Scan for the cell matching the given text and deliver its (x, y) coordinate at center. 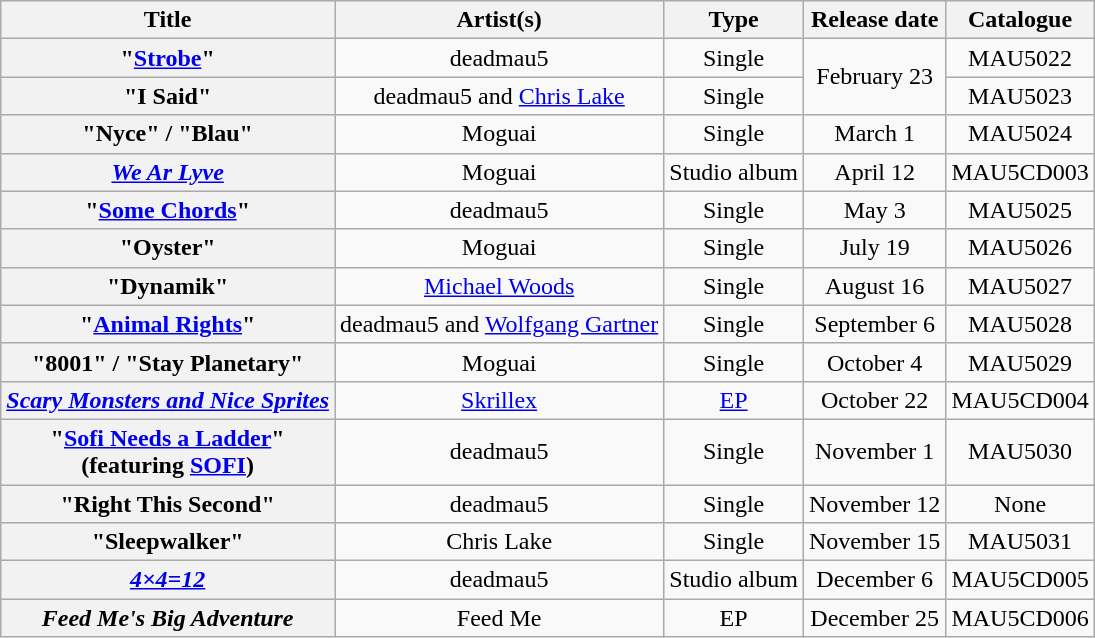
March 1 (874, 134)
MAU5024 (1020, 134)
"Nyce" / "Blau" (168, 134)
"Sofi Needs a Ladder" (featuring SOFI) (168, 452)
"Sleepwalker" (168, 542)
MAU5027 (1020, 286)
None (1020, 503)
Type (734, 20)
Chris Lake (498, 542)
"Some Chords" (168, 210)
Feed Me (498, 618)
Release date (874, 20)
deadmau5 and Chris Lake (498, 96)
February 23 (874, 77)
deadmau5 and Wolfgang Gartner (498, 324)
Artist(s) (498, 20)
MAU5028 (1020, 324)
"Strobe" (168, 58)
May 3 (874, 210)
We Ar Lyve (168, 172)
Title (168, 20)
August 16 (874, 286)
MAU5025 (1020, 210)
Catalogue (1020, 20)
Feed Me's Big Adventure (168, 618)
MAU5CD006 (1020, 618)
November 12 (874, 503)
MAU5026 (1020, 248)
September 6 (874, 324)
"Right This Second" (168, 503)
November 15 (874, 542)
MAU5023 (1020, 96)
MAU5CD003 (1020, 172)
Skrillex (498, 400)
"Oyster" (168, 248)
MAU5029 (1020, 362)
December 25 (874, 618)
November 1 (874, 452)
Scary Monsters and Nice Sprites (168, 400)
MAU5022 (1020, 58)
"8001" / "Stay Planetary" (168, 362)
October 22 (874, 400)
MAU5031 (1020, 542)
MAU5030 (1020, 452)
"Dynamik" (168, 286)
Michael Woods (498, 286)
"Animal Rights" (168, 324)
July 19 (874, 248)
MAU5CD005 (1020, 580)
April 12 (874, 172)
MAU5CD004 (1020, 400)
October 4 (874, 362)
December 6 (874, 580)
4×4=12 (168, 580)
"I Said" (168, 96)
